Find where the given text appears and provide that cell's center as [X, Y] coordinate. 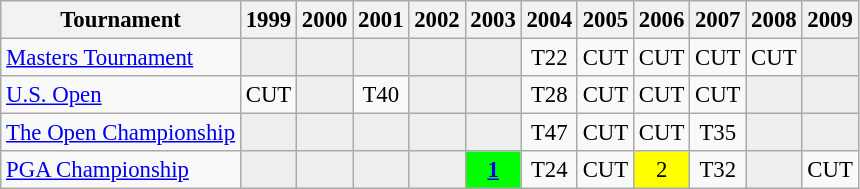
The Open Championship [121, 133]
PGA Championship [121, 170]
2007 [718, 20]
T47 [549, 133]
T28 [549, 95]
2000 [325, 20]
T35 [718, 133]
1 [493, 170]
T24 [549, 170]
2004 [549, 20]
1999 [268, 20]
2001 [381, 20]
T40 [381, 95]
2005 [605, 20]
2008 [774, 20]
U.S. Open [121, 95]
T22 [549, 58]
2003 [493, 20]
2002 [437, 20]
Masters Tournament [121, 58]
Tournament [121, 20]
2009 [830, 20]
T32 [718, 170]
2 [661, 170]
2006 [661, 20]
